Determine the (x, y) coordinate at the center of the cell enclosing the given text.  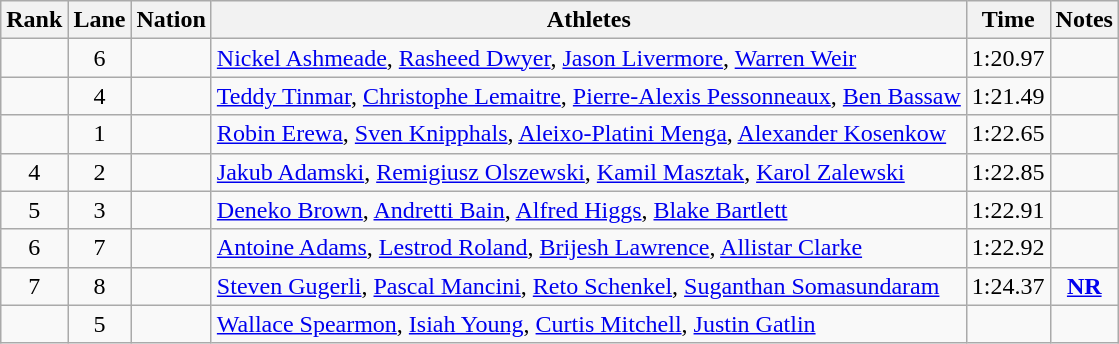
3 (100, 210)
Notes (1084, 20)
Robin Erewa, Sven Knipphals, Aleixo-Platini Menga, Alexander Kosenkow (588, 134)
Rank (34, 20)
Lane (100, 20)
Teddy Tinmar, Christophe Lemaitre, Pierre-Alexis Pessonneaux, Ben Bassaw (588, 96)
Nation (171, 20)
8 (100, 286)
1:22.85 (1008, 172)
1:21.49 (1008, 96)
Nickel Ashmeade, Rasheed Dwyer, Jason Livermore, Warren Weir (588, 58)
Antoine Adams, Lestrod Roland, Brijesh Lawrence, Allistar Clarke (588, 248)
Athletes (588, 20)
Steven Gugerli, Pascal Mancini, Reto Schenkel, Suganthan Somasundaram (588, 286)
Time (1008, 20)
Jakub Adamski, Remigiusz Olszewski, Kamil Masztak, Karol Zalewski (588, 172)
1:24.37 (1008, 286)
1:22.91 (1008, 210)
Deneko Brown, Andretti Bain, Alfred Higgs, Blake Bartlett (588, 210)
NR (1084, 286)
1:22.65 (1008, 134)
1:20.97 (1008, 58)
Wallace Spearmon, Isiah Young, Curtis Mitchell, Justin Gatlin (588, 324)
2 (100, 172)
1:22.92 (1008, 248)
1 (100, 134)
